Detect which cell encompasses the target text, then output its (x, y) center coordinate. 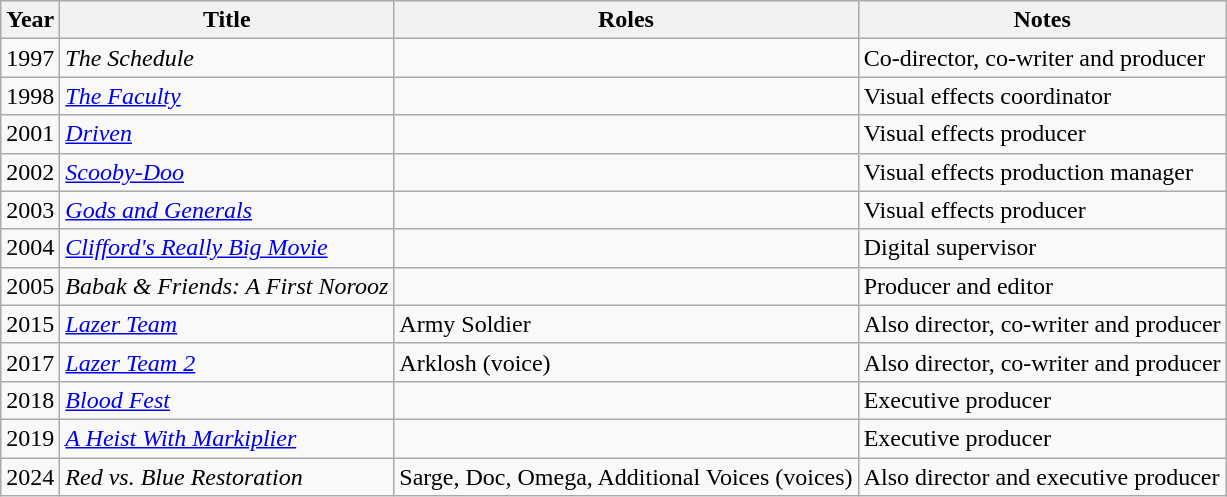
Title (227, 20)
A Heist With Markiplier (227, 438)
2019 (30, 438)
Visual effects coordinator (1042, 96)
Year (30, 20)
Babak & Friends: A First Norooz (227, 286)
Visual effects production manager (1042, 172)
Lazer Team (227, 324)
Scooby-Doo (227, 172)
Digital supervisor (1042, 248)
2024 (30, 477)
2001 (30, 134)
1997 (30, 58)
Blood Fest (227, 400)
1998 (30, 96)
2017 (30, 362)
2005 (30, 286)
Driven (227, 134)
Army Soldier (626, 324)
Red vs. Blue Restoration (227, 477)
2018 (30, 400)
2015 (30, 324)
Roles (626, 20)
Clifford's Really Big Movie (227, 248)
2003 (30, 210)
The Faculty (227, 96)
Co-director, co-writer and producer (1042, 58)
Gods and Generals (227, 210)
Sarge, Doc, Omega, Additional Voices (voices) (626, 477)
Lazer Team 2 (227, 362)
Arklosh (voice) (626, 362)
2004 (30, 248)
Notes (1042, 20)
2002 (30, 172)
Also director and executive producer (1042, 477)
The Schedule (227, 58)
Producer and editor (1042, 286)
